Pinpoint the cell where the given text exists, returning its [X, Y] midpoint coordinate. 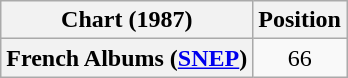
66 [300, 58]
Position [300, 20]
French Albums (SNEP) [127, 58]
Chart (1987) [127, 20]
